For the text-containing cell, return its midpoint in (X, Y) coordinate format. 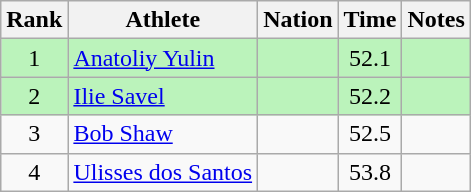
Rank (34, 20)
52.5 (370, 134)
1 (34, 58)
4 (34, 172)
Bob Shaw (163, 134)
Ulisses dos Santos (163, 172)
Ilie Savel (163, 96)
53.8 (370, 172)
Nation (298, 20)
3 (34, 134)
Notes (436, 20)
Athlete (163, 20)
Time (370, 20)
52.1 (370, 58)
Anatoliy Yulin (163, 58)
2 (34, 96)
52.2 (370, 96)
